Return (X, Y) of the center of cell containing provided text 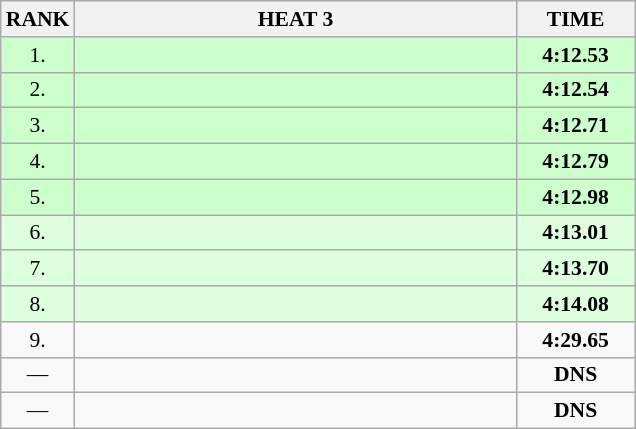
4:12.53 (576, 55)
RANK (38, 19)
4:13.70 (576, 269)
4:14.08 (576, 304)
2. (38, 90)
TIME (576, 19)
4:12.54 (576, 90)
4:12.98 (576, 197)
4:12.71 (576, 126)
4:13.01 (576, 233)
4:29.65 (576, 340)
5. (38, 197)
HEAT 3 (295, 19)
4. (38, 162)
7. (38, 269)
6. (38, 233)
8. (38, 304)
1. (38, 55)
4:12.79 (576, 162)
3. (38, 126)
9. (38, 340)
